Return [X, Y] of the center of cell containing provided text 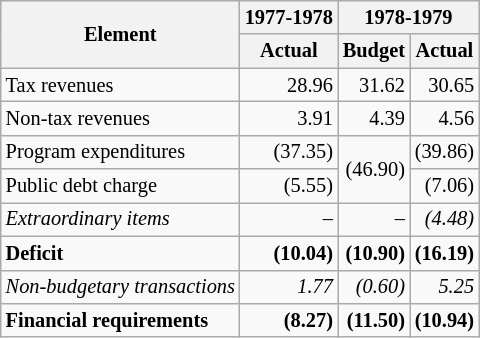
(5.55) [289, 186]
Non-budgetary transactions [120, 287]
(46.90) [374, 168]
(39.86) [444, 152]
Element [120, 34]
Financial requirements [120, 320]
Public debt charge [120, 186]
3.91 [289, 118]
(10.04) [289, 253]
(4.48) [444, 219]
1977-1978 [289, 17]
(8.27) [289, 320]
28.96 [289, 85]
Program expenditures [120, 152]
4.56 [444, 118]
Extraordinary items [120, 219]
1.77 [289, 287]
Budget [374, 51]
1978-1979 [408, 17]
Non-tax revenues [120, 118]
4.39 [374, 118]
(37.35) [289, 152]
Tax revenues [120, 85]
31.62 [374, 85]
5.25 [444, 287]
(11.50) [374, 320]
(16.19) [444, 253]
(0.60) [374, 287]
Deficit [120, 253]
(10.94) [444, 320]
30.65 [444, 85]
(7.06) [444, 186]
(10.90) [374, 253]
